Capture the cell that displays the provided text and extract its (X, Y) central coordinate. 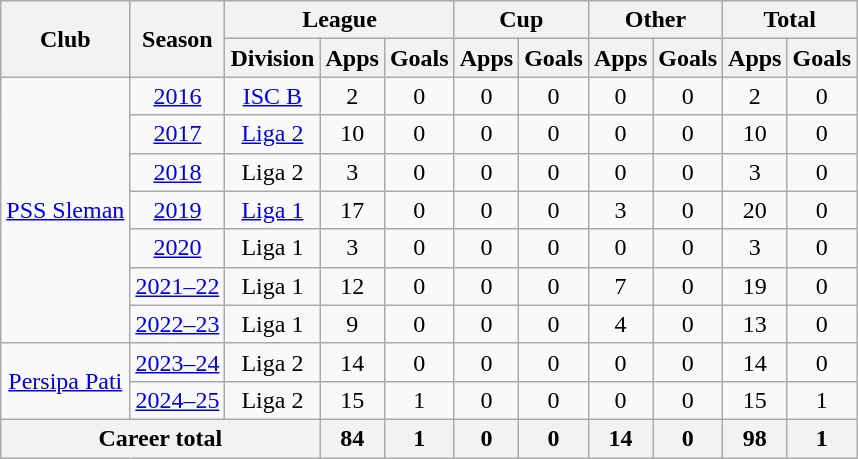
2017 (178, 134)
Career total (160, 438)
Cup (521, 20)
12 (352, 286)
Persipa Pati (66, 381)
2018 (178, 172)
Total (790, 20)
20 (755, 210)
17 (352, 210)
98 (755, 438)
9 (352, 324)
Division (272, 58)
League (340, 20)
2019 (178, 210)
ISC B (272, 96)
Season (178, 39)
2021–22 (178, 286)
13 (755, 324)
7 (620, 286)
19 (755, 286)
2022–23 (178, 324)
PSS Sleman (66, 210)
Club (66, 39)
2020 (178, 248)
2023–24 (178, 362)
4 (620, 324)
2024–25 (178, 400)
2016 (178, 96)
Other (655, 20)
84 (352, 438)
